Extract the (x, y) coordinate from the center of the cell holding the provided text.  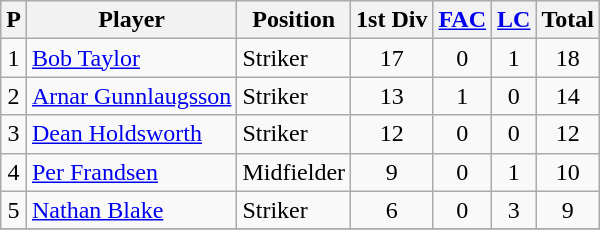
Player (131, 20)
Dean Holdsworth (131, 134)
14 (568, 96)
Nathan Blake (131, 210)
13 (392, 96)
Position (294, 20)
FAC (462, 20)
2 (14, 96)
Midfielder (294, 172)
1st Div (392, 20)
Total (568, 20)
Per Frandsen (131, 172)
Bob Taylor (131, 58)
LC (514, 20)
4 (14, 172)
18 (568, 58)
6 (392, 210)
Arnar Gunnlaugsson (131, 96)
5 (14, 210)
P (14, 20)
10 (568, 172)
17 (392, 58)
